Extract the [X, Y] coordinate from the center of the cell holding the provided text.  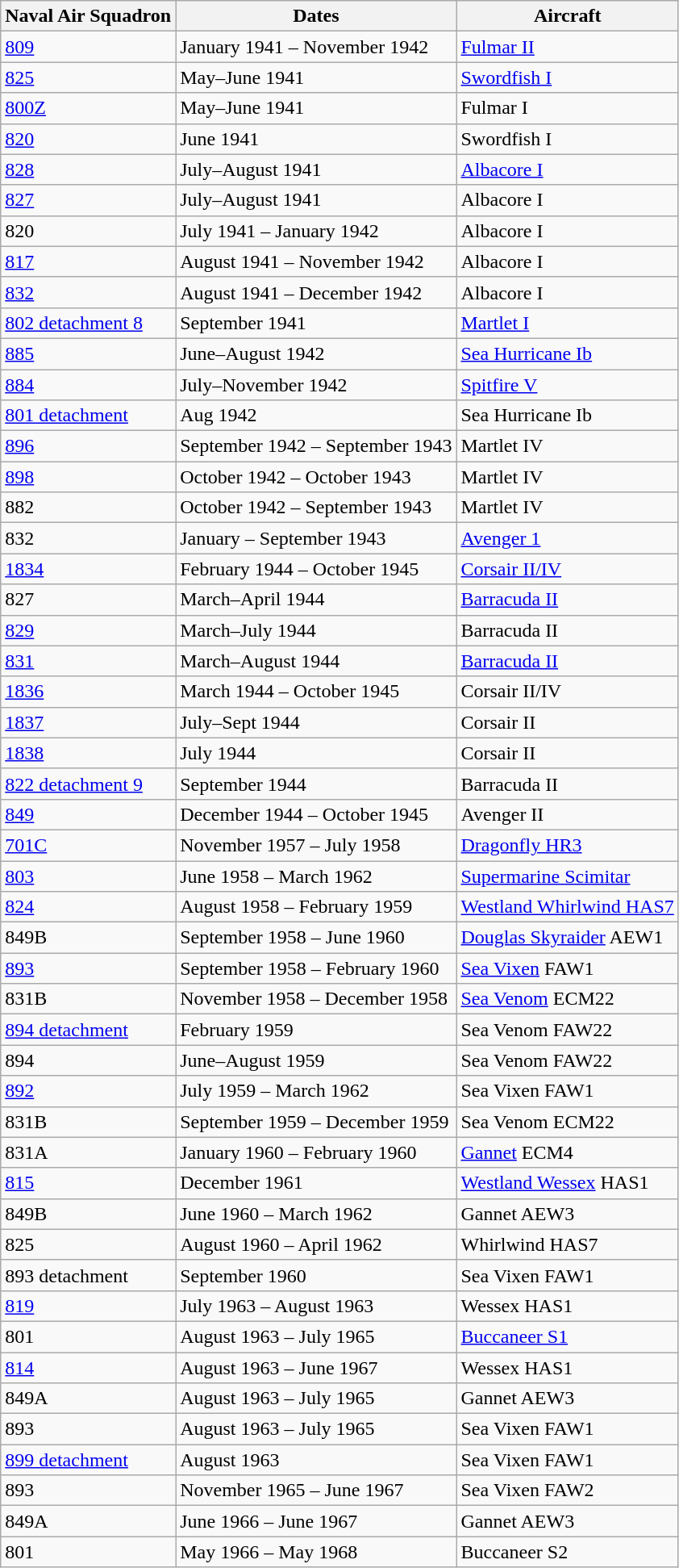
Aircraft [568, 16]
July 1959 – March 1962 [316, 1091]
893 detachment [89, 1275]
894 detachment [89, 1030]
November 1965 – June 1967 [316, 1491]
July–November 1942 [316, 385]
July 1963 – August 1963 [316, 1306]
Martlet I [568, 323]
September 1959 – December 1959 [316, 1122]
892 [89, 1091]
August 1963 [316, 1460]
September 1944 [316, 784]
July 1941 – January 1942 [316, 231]
August 1960 – April 1962 [316, 1244]
September 1941 [316, 323]
1838 [89, 753]
Fulmar I [568, 108]
1837 [89, 722]
June 1958 – March 1962 [316, 876]
September 1958 – February 1960 [316, 968]
815 [89, 1183]
December 1961 [316, 1183]
July 1944 [316, 753]
June 1960 – March 1962 [316, 1214]
March–August 1944 [316, 661]
February 1959 [316, 1030]
September 1942 – September 1943 [316, 446]
Buccaneer S1 [568, 1336]
Avenger II [568, 814]
Gannet ECM4 [568, 1152]
September 1960 [316, 1275]
March 1944 – October 1945 [316, 692]
Avenger 1 [568, 538]
819 [89, 1306]
October 1942 – October 1943 [316, 477]
January 1960 – February 1960 [316, 1152]
Westland Wessex HAS1 [568, 1183]
June–August 1942 [316, 353]
800Z [89, 108]
884 [89, 385]
831A [89, 1152]
Westland Whirlwind HAS7 [568, 907]
March–July 1944 [316, 630]
801 detachment [89, 416]
Fulmar II [568, 47]
Aug 1942 [316, 416]
June–August 1959 [316, 1060]
814 [89, 1368]
899 detachment [89, 1460]
November 1958 – December 1958 [316, 999]
June 1941 [316, 139]
Douglas Skyraider AEW1 [568, 938]
831 [89, 661]
July–Sept 1944 [316, 722]
November 1957 – July 1958 [316, 845]
1836 [89, 692]
Sea Vixen FAW2 [568, 1491]
August 1941 – December 1942 [316, 292]
Dates [316, 16]
January 1941 – November 1942 [316, 47]
September 1958 – June 1960 [316, 938]
894 [89, 1060]
802 detachment 8 [89, 323]
Naval Air Squadron [89, 16]
822 detachment 9 [89, 784]
January – September 1943 [316, 538]
August 1941 – November 1942 [316, 261]
809 [89, 47]
885 [89, 353]
June 1966 – June 1967 [316, 1521]
Supermarine Scimitar [568, 876]
August 1963 – June 1967 [316, 1368]
May 1966 – May 1968 [316, 1552]
Whirlwind HAS7 [568, 1244]
Buccaneer S2 [568, 1552]
Dragonfly HR3 [568, 845]
March–April 1944 [316, 600]
February 1944 – October 1945 [316, 569]
August 1958 – February 1959 [316, 907]
December 1944 – October 1945 [316, 814]
701C [89, 845]
898 [89, 477]
824 [89, 907]
896 [89, 446]
882 [89, 508]
803 [89, 876]
829 [89, 630]
1834 [89, 569]
October 1942 – September 1943 [316, 508]
828 [89, 169]
849 [89, 814]
Spitfire V [568, 385]
817 [89, 261]
